Output the (x, y) coordinate of the center of the cell containing the given text.  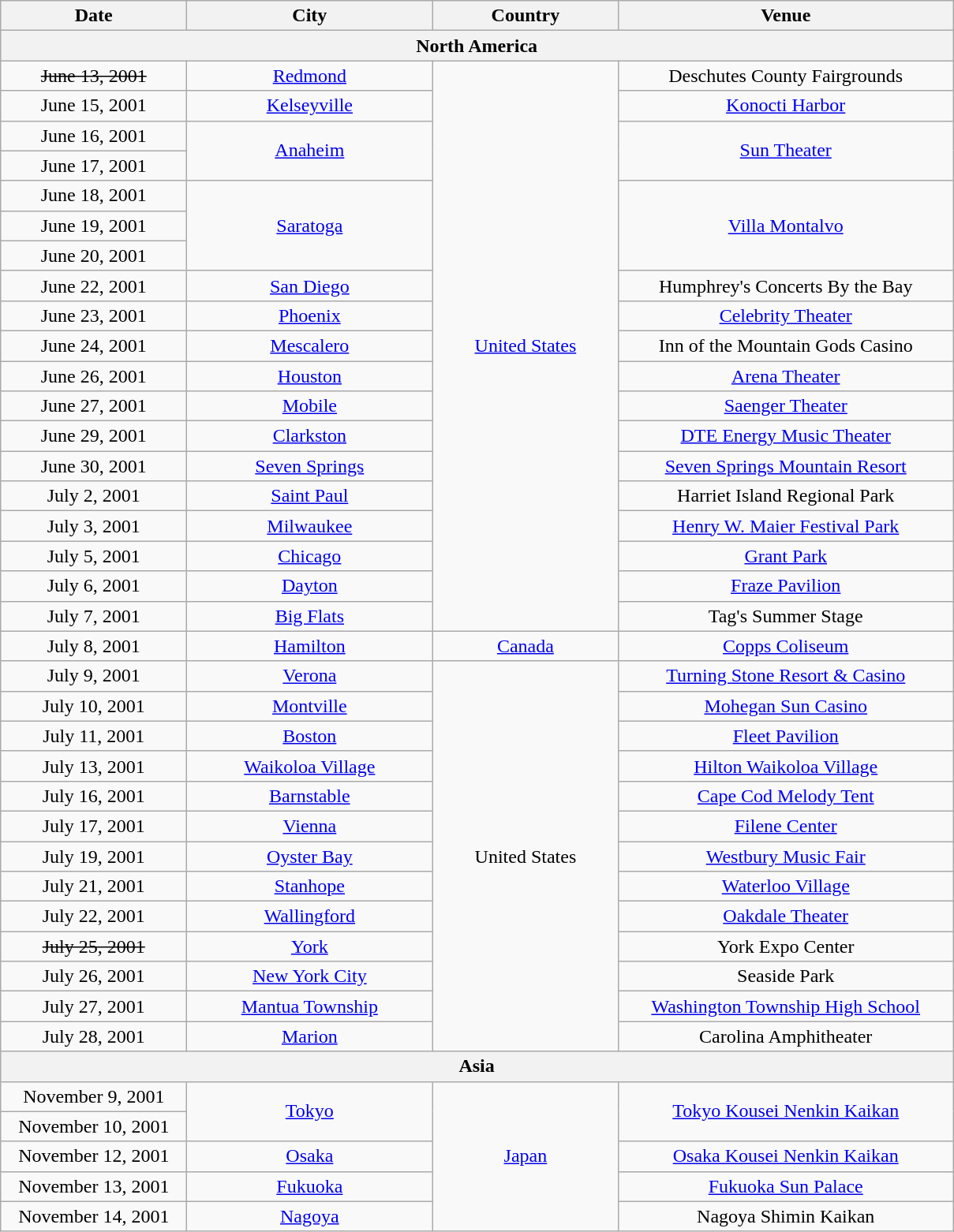
Big Flats (309, 616)
Arena Theater (786, 376)
Villa Montalvo (786, 226)
November 14, 2001 (94, 1216)
June 16, 2001 (94, 136)
June 22, 2001 (94, 286)
Humphrey's Concerts By the Bay (786, 286)
Saint Paul (309, 496)
July 2, 2001 (94, 496)
November 12, 2001 (94, 1156)
Hilton Waikoloa Village (786, 766)
Tokyo (309, 1111)
July 22, 2001 (94, 917)
Barnstable (309, 796)
Osaka Kousei Nenkin Kaikan (786, 1156)
Fukuoka (309, 1186)
Milwaukee (309, 526)
Boston (309, 736)
Carolina Amphitheater (786, 1036)
Harriet Island Regional Park (786, 496)
Marion (309, 1036)
Seven Springs Mountain Resort (786, 466)
Canada (526, 646)
June 26, 2001 (94, 376)
June 23, 2001 (94, 315)
Saratoga (309, 226)
Verona (309, 676)
Waterloo Village (786, 887)
November 10, 2001 (94, 1126)
Country (526, 16)
York Expo Center (786, 946)
Mobile (309, 406)
November 9, 2001 (94, 1096)
Anaheim (309, 151)
Sun Theater (786, 151)
Mescalero (309, 345)
Fleet Pavilion (786, 736)
July 11, 2001 (94, 736)
July 9, 2001 (94, 676)
Phoenix (309, 315)
Montville (309, 706)
Date (94, 16)
Westbury Music Fair (786, 856)
Hamilton (309, 646)
Saenger Theater (786, 406)
June 27, 2001 (94, 406)
Clarkston (309, 436)
July 5, 2001 (94, 556)
Tokyo Kousei Nenkin Kaikan (786, 1111)
Cape Cod Melody Tent (786, 796)
June 20, 2001 (94, 256)
Venue (786, 16)
November 13, 2001 (94, 1186)
Kelseyville (309, 106)
July 19, 2001 (94, 856)
Oyster Bay (309, 856)
Nagoya (309, 1216)
July 7, 2001 (94, 616)
June 24, 2001 (94, 345)
Vienna (309, 826)
June 17, 2001 (94, 166)
Fukuoka Sun Palace (786, 1186)
Tag's Summer Stage (786, 616)
Konocti Harbor (786, 106)
Chicago (309, 556)
July 21, 2001 (94, 887)
Asia (477, 1066)
July 6, 2001 (94, 586)
Copps Coliseum (786, 646)
DTE Energy Music Theater (786, 436)
Houston (309, 376)
Osaka (309, 1156)
July 27, 2001 (94, 1006)
Mantua Township (309, 1006)
Redmond (309, 76)
Oakdale Theater (786, 917)
Deschutes County Fairgrounds (786, 76)
Wallingford (309, 917)
July 3, 2001 (94, 526)
Mohegan Sun Casino (786, 706)
Stanhope (309, 887)
July 28, 2001 (94, 1036)
York (309, 946)
Grant Park (786, 556)
Waikoloa Village (309, 766)
Nagoya Shimin Kaikan (786, 1216)
July 8, 2001 (94, 646)
July 26, 2001 (94, 976)
Japan (526, 1156)
North America (477, 46)
June 15, 2001 (94, 106)
Inn of the Mountain Gods Casino (786, 345)
July 17, 2001 (94, 826)
Washington Township High School (786, 1006)
San Diego (309, 286)
Dayton (309, 586)
City (309, 16)
June 18, 2001 (94, 196)
June 13, 2001 (94, 76)
June 30, 2001 (94, 466)
June 29, 2001 (94, 436)
June 19, 2001 (94, 226)
Seven Springs (309, 466)
Seaside Park (786, 976)
Filene Center (786, 826)
July 25, 2001 (94, 946)
July 16, 2001 (94, 796)
New York City (309, 976)
July 10, 2001 (94, 706)
Henry W. Maier Festival Park (786, 526)
Celebrity Theater (786, 315)
Fraze Pavilion (786, 586)
Turning Stone Resort & Casino (786, 676)
July 13, 2001 (94, 766)
